For the text-containing cell, return its midpoint in [x, y] coordinate format. 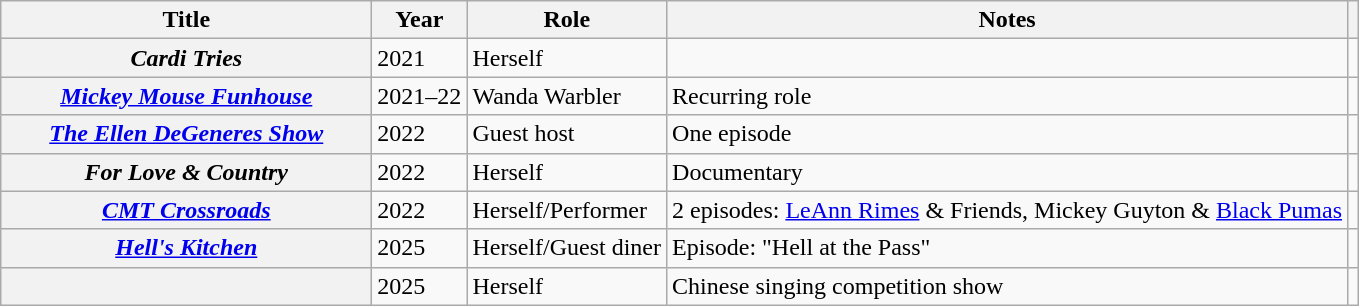
Hell's Kitchen [186, 248]
2021–22 [420, 96]
Documentary [1008, 172]
Role [567, 20]
Recurring role [1008, 96]
For Love & Country [186, 172]
Chinese singing competition show [1008, 286]
Guest host [567, 134]
Herself/Guest diner [567, 248]
CMT Crossroads [186, 210]
Title [186, 20]
Mickey Mouse Funhouse [186, 96]
One episode [1008, 134]
Episode: "Hell at the Pass" [1008, 248]
Wanda Warbler [567, 96]
Herself/Performer [567, 210]
2021 [420, 58]
2 episodes: LeAnn Rimes & Friends, Mickey Guyton & Black Pumas [1008, 210]
Cardi Tries [186, 58]
The Ellen DeGeneres Show [186, 134]
Notes [1008, 20]
Year [420, 20]
